Identify which cell holds the provided text, then report its (x, y) central coordinate. 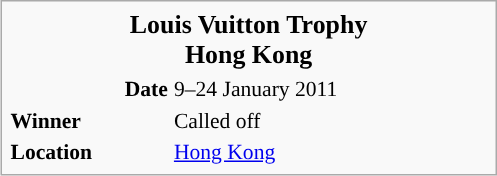
9–24 January 2011 (330, 89)
Hong Kong (330, 152)
Winner (89, 120)
Louis Vuitton TrophyHong Kong (248, 40)
Location (89, 152)
Date (89, 89)
Called off (330, 120)
